Detect which cell encompasses the target text, then output its (X, Y) center coordinate. 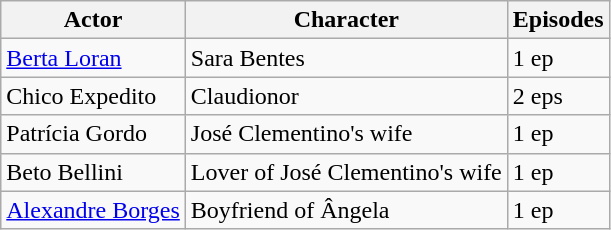
Alexandre Borges (94, 210)
Claudionor (346, 96)
Character (346, 20)
José Clementino's wife (346, 134)
Boyfriend of Ângela (346, 210)
Sara Bentes (346, 58)
Chico Expedito (94, 96)
Actor (94, 20)
Episodes (558, 20)
Lover of José Clementino's wife (346, 172)
Patrícia Gordo (94, 134)
Berta Loran (94, 58)
Beto Bellini (94, 172)
2 eps (558, 96)
